Identify which cell holds the provided text, then report its [X, Y] central coordinate. 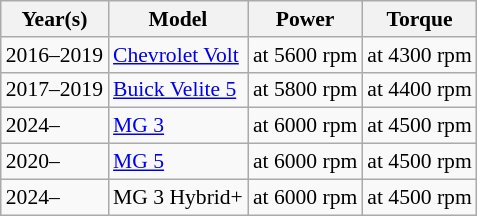
Year(s) [54, 19]
Chevrolet Volt [178, 55]
at 4400 rpm [419, 90]
MG 3 [178, 126]
at 4300 rpm [419, 55]
at 5600 rpm [305, 55]
2020– [54, 162]
Model [178, 19]
2017–2019 [54, 90]
Power [305, 19]
Torque [419, 19]
MG 3 Hybrid+ [178, 197]
at 5800 rpm [305, 90]
Buick Velite 5 [178, 90]
2016–2019 [54, 55]
MG 5 [178, 162]
